Return [x, y] of the center of cell containing provided text 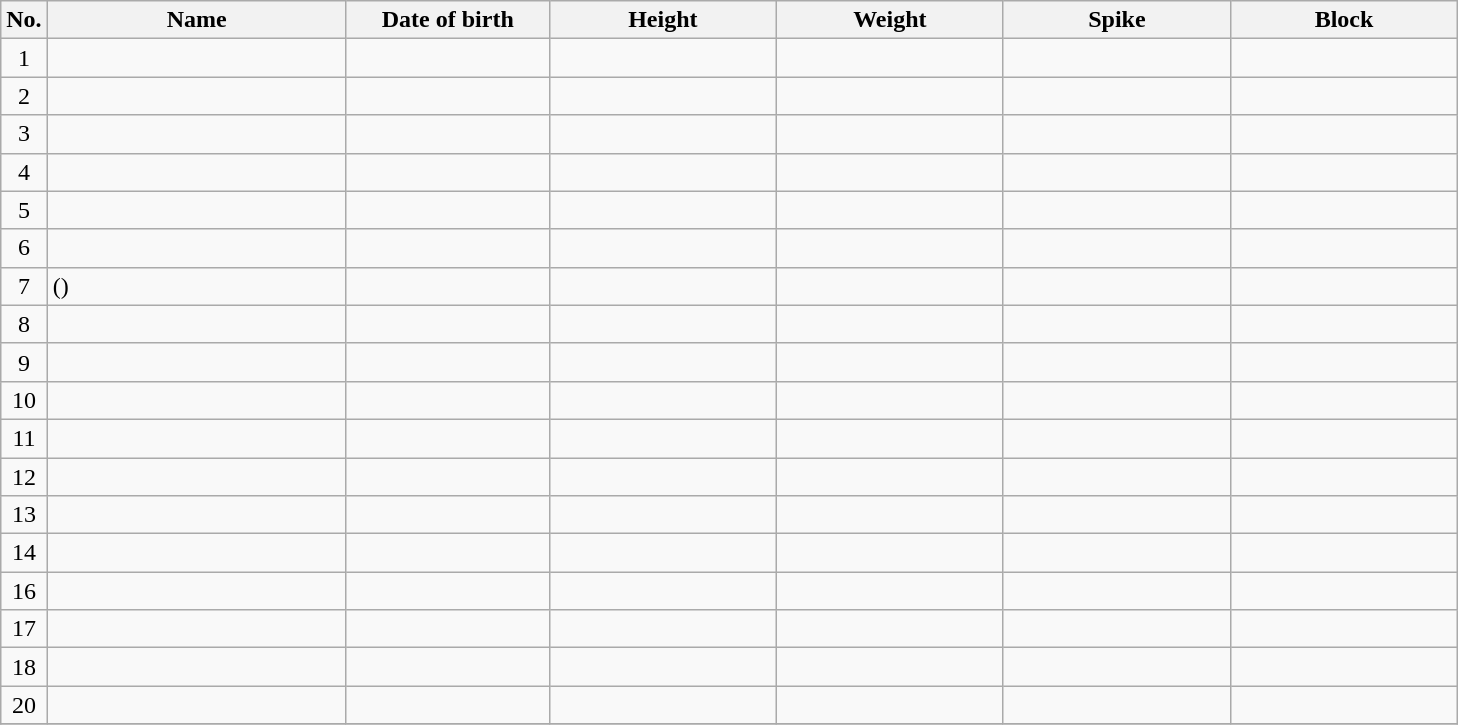
5 [24, 210]
Block [1344, 20]
Spike [1116, 20]
12 [24, 477]
1 [24, 58]
10 [24, 400]
8 [24, 324]
20 [24, 705]
Weight [890, 20]
11 [24, 438]
17 [24, 629]
7 [24, 286]
Date of birth [448, 20]
4 [24, 172]
13 [24, 515]
16 [24, 591]
3 [24, 134]
14 [24, 553]
18 [24, 667]
Name [196, 20]
6 [24, 248]
No. [24, 20]
() [196, 286]
Height [662, 20]
9 [24, 362]
2 [24, 96]
